Return [X, Y] of the center of cell containing provided text 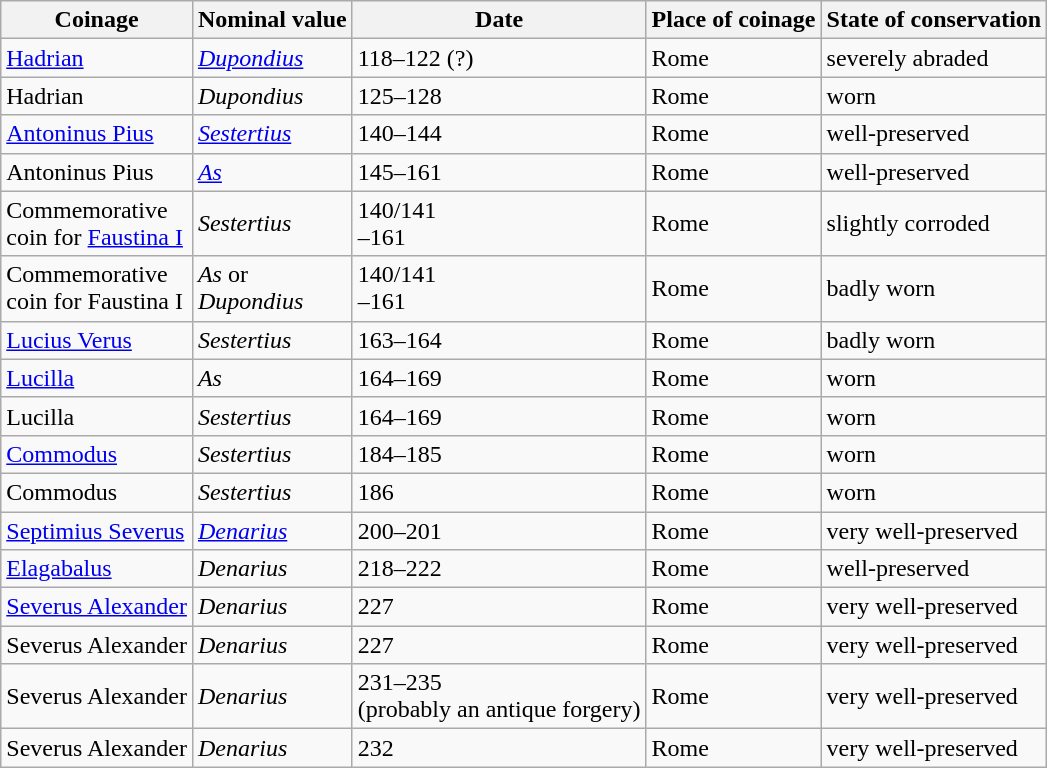
Date [499, 20]
slightly corroded [934, 224]
231–235(probably an antique forgery) [499, 696]
184–185 [499, 454]
200–201 [499, 531]
Coinage [97, 20]
232 [499, 748]
As orDupondius [272, 288]
140–144 [499, 134]
Place of coinage [734, 20]
State of conservation [934, 20]
Septimius Severus [97, 531]
Elagabalus [97, 569]
severely abraded [934, 58]
Nominal value [272, 20]
118–122 (?) [499, 58]
186 [499, 492]
163–164 [499, 340]
218–222 [499, 569]
125–128 [499, 96]
Lucius Verus [97, 340]
145–161 [499, 172]
